From the cell containing the given text, extract its center point as [x, y] coordinate. 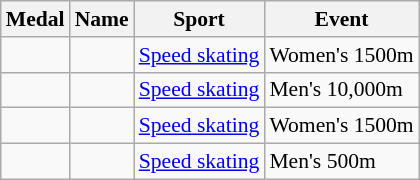
Medal [36, 19]
Men's 500m [341, 162]
Sport [200, 19]
Men's 10,000m [341, 90]
Name [102, 19]
Event [341, 19]
